Return [X, Y] of the center of cell containing provided text 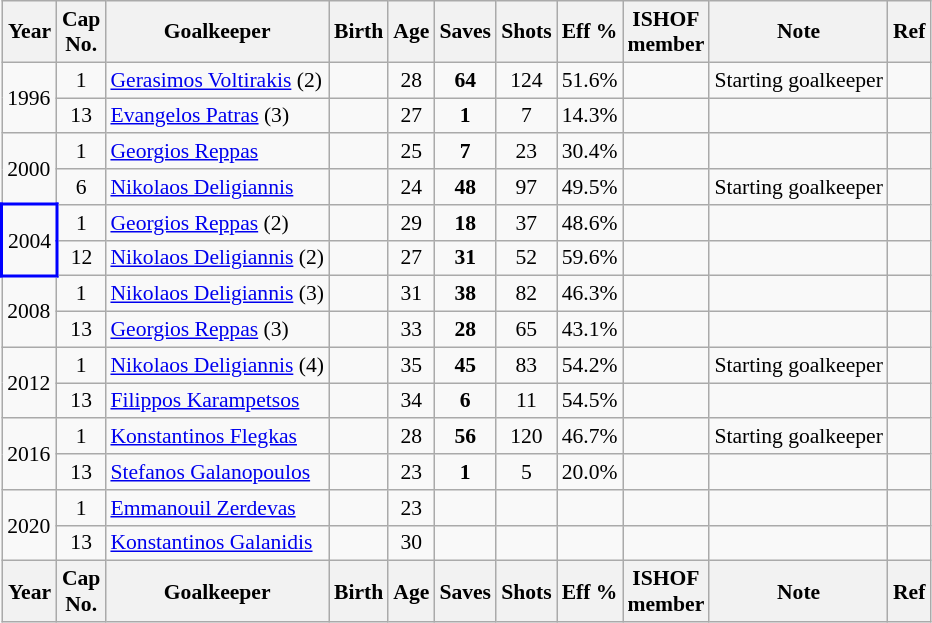
2004 [30, 240]
59.6% [590, 258]
30 [411, 543]
5 [526, 472]
12 [82, 258]
25 [411, 152]
2008 [30, 312]
46.7% [590, 437]
35 [411, 365]
2012 [30, 382]
56 [465, 437]
48.6% [590, 223]
Nikolaos Deligiannis (3) [217, 294]
37 [526, 223]
14.3% [590, 116]
Georgios Reppas (2) [217, 223]
18 [465, 223]
2016 [30, 454]
2020 [30, 526]
54.5% [590, 401]
120 [526, 437]
45 [465, 365]
54.2% [590, 365]
Nikolaos Deligiannis (2) [217, 258]
Nikolaos Deligiannis [217, 187]
24 [411, 187]
34 [411, 401]
Georgios Reppas [217, 152]
Georgios Reppas (3) [217, 330]
Gerasimos Voltirakis (2) [217, 80]
49.5% [590, 187]
Konstantinos Flegkas [217, 437]
30.4% [590, 152]
Evangelos Patras (3) [217, 116]
52 [526, 258]
46.3% [590, 294]
97 [526, 187]
Stefanos Galanopoulos [217, 472]
38 [465, 294]
Emmanouil Zerdevas [217, 508]
65 [526, 330]
48 [465, 187]
1996 [30, 98]
83 [526, 365]
2000 [30, 170]
43.1% [590, 330]
64 [465, 80]
11 [526, 401]
Nikolaos Deligiannis (4) [217, 365]
29 [411, 223]
Filippos Karampetsos [217, 401]
20.0% [590, 472]
33 [411, 330]
82 [526, 294]
Konstantinos Galanidis [217, 543]
124 [526, 80]
51.6% [590, 80]
